Provide the (X, Y) coordinate of the cell's center where the given text is located.  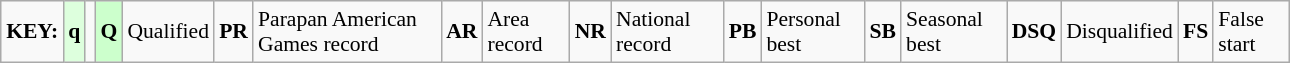
Qualified (168, 32)
q (74, 32)
NR (590, 32)
Seasonal best (954, 32)
SB (884, 32)
FS (1196, 32)
National record (668, 32)
False start (1251, 32)
PB (743, 32)
Area record (526, 32)
Disqualified (1120, 32)
DSQ (1034, 32)
PR (234, 32)
Personal best (812, 32)
Parapan American Games record (347, 32)
KEY: (32, 32)
AR (462, 32)
Q (108, 32)
